Extract the [X, Y] coordinate from the center of the cell holding the provided text.  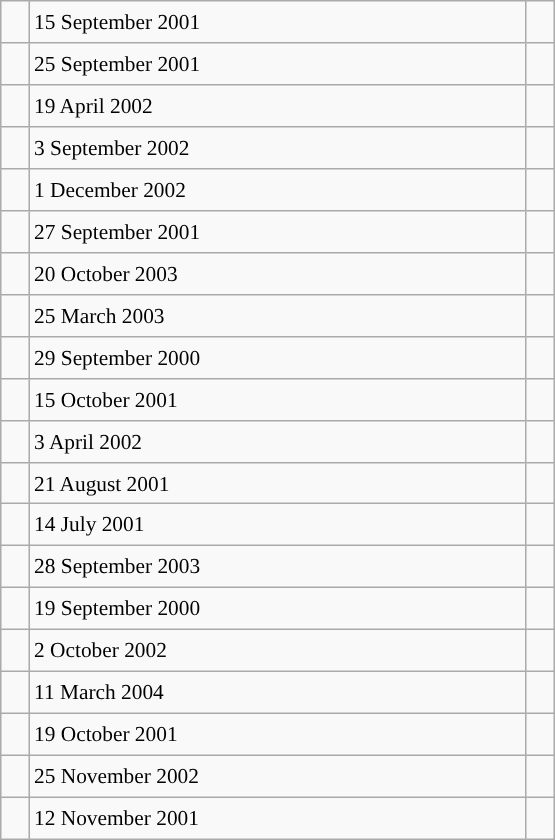
3 September 2002 [278, 148]
25 November 2002 [278, 776]
28 September 2003 [278, 567]
12 November 2001 [278, 818]
11 March 2004 [278, 693]
19 September 2000 [278, 609]
1 December 2002 [278, 190]
21 August 2001 [278, 483]
19 April 2002 [278, 106]
14 July 2001 [278, 525]
29 September 2000 [278, 357]
15 October 2001 [278, 399]
27 September 2001 [278, 232]
3 April 2002 [278, 441]
25 September 2001 [278, 64]
25 March 2003 [278, 315]
15 September 2001 [278, 22]
19 October 2001 [278, 735]
2 October 2002 [278, 651]
20 October 2003 [278, 274]
